From the cell containing the given text, extract its center point as (X, Y) coordinate. 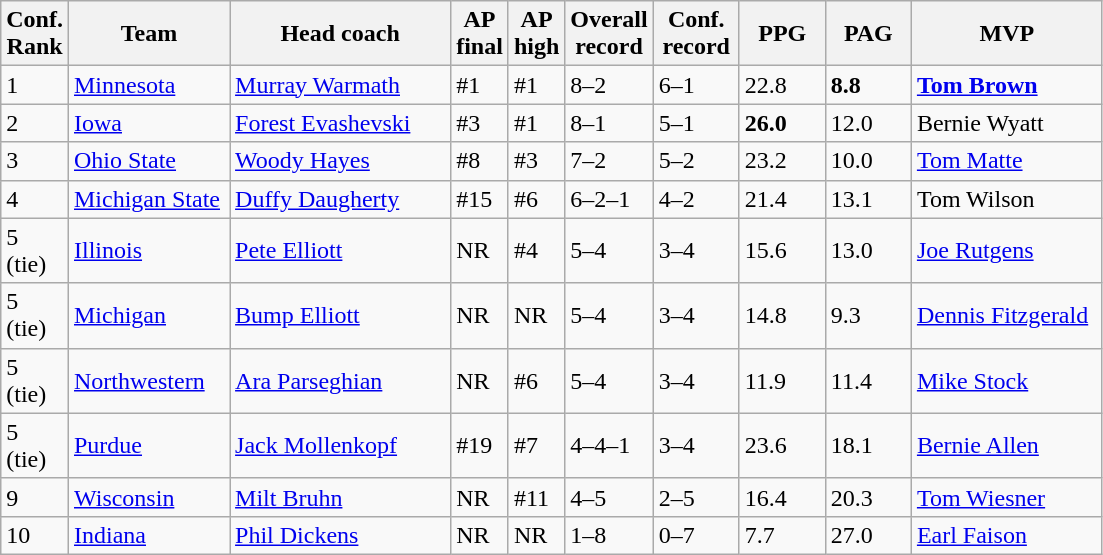
13.0 (868, 250)
Bernie Wyatt (1006, 123)
8.8 (868, 85)
Purdue (148, 446)
Iowa (148, 123)
#15 (480, 199)
Michigan (148, 316)
Head coach (340, 34)
AP final (480, 34)
2 (35, 123)
#11 (536, 497)
9.3 (868, 316)
#7 (536, 446)
Tom Matte (1006, 161)
14.8 (782, 316)
2–5 (696, 497)
Tom Wilson (1006, 199)
Michigan State (148, 199)
Dennis Fitzgerald (1006, 316)
Conf. record (696, 34)
Milt Bruhn (340, 497)
Tom Wiesner (1006, 497)
Wisconsin (148, 497)
6–2–1 (609, 199)
Bernie Allen (1006, 446)
Team (148, 34)
11.9 (782, 380)
AP high (536, 34)
12.0 (868, 123)
Pete Elliott (340, 250)
4–2 (696, 199)
PPG (782, 34)
Earl Faison (1006, 535)
3 (35, 161)
Indiana (148, 535)
10.0 (868, 161)
4–5 (609, 497)
7–2 (609, 161)
PAG (868, 34)
4 (35, 199)
9 (35, 497)
5–1 (696, 123)
1–8 (609, 535)
Woody Hayes (340, 161)
23.2 (782, 161)
21.4 (782, 199)
Overall record (609, 34)
26.0 (782, 123)
1 (35, 85)
6–1 (696, 85)
Bump Elliott (340, 316)
5–2 (696, 161)
Illinois (148, 250)
Minnesota (148, 85)
18.1 (868, 446)
20.3 (868, 497)
#19 (480, 446)
Phil Dickens (340, 535)
7.7 (782, 535)
Jack Mollenkopf (340, 446)
27.0 (868, 535)
Duffy Daugherty (340, 199)
Conf. Rank (35, 34)
Ohio State (148, 161)
8–2 (609, 85)
Ara Parseghian (340, 380)
16.4 (782, 497)
8–1 (609, 123)
10 (35, 535)
11.4 (868, 380)
MVP (1006, 34)
4–4–1 (609, 446)
0–7 (696, 535)
22.8 (782, 85)
13.1 (868, 199)
Mike Stock (1006, 380)
23.6 (782, 446)
Joe Rutgens (1006, 250)
Murray Warmath (340, 85)
#8 (480, 161)
Tom Brown (1006, 85)
Northwestern (148, 380)
#4 (536, 250)
15.6 (782, 250)
Forest Evashevski (340, 123)
